Locate the cell with the specified text and output its [X, Y] center coordinate. 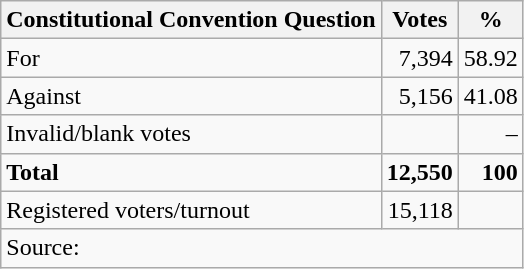
5,156 [420, 96]
Votes [420, 20]
% [490, 20]
Registered voters/turnout [191, 210]
7,394 [420, 58]
– [490, 134]
Invalid/blank votes [191, 134]
Source: [262, 248]
Total [191, 172]
15,118 [420, 210]
Against [191, 96]
100 [490, 172]
Constitutional Convention Question [191, 20]
For [191, 58]
41.08 [490, 96]
58.92 [490, 58]
12,550 [420, 172]
